Determine the (x, y) coordinate at the center of the cell enclosing the given text.  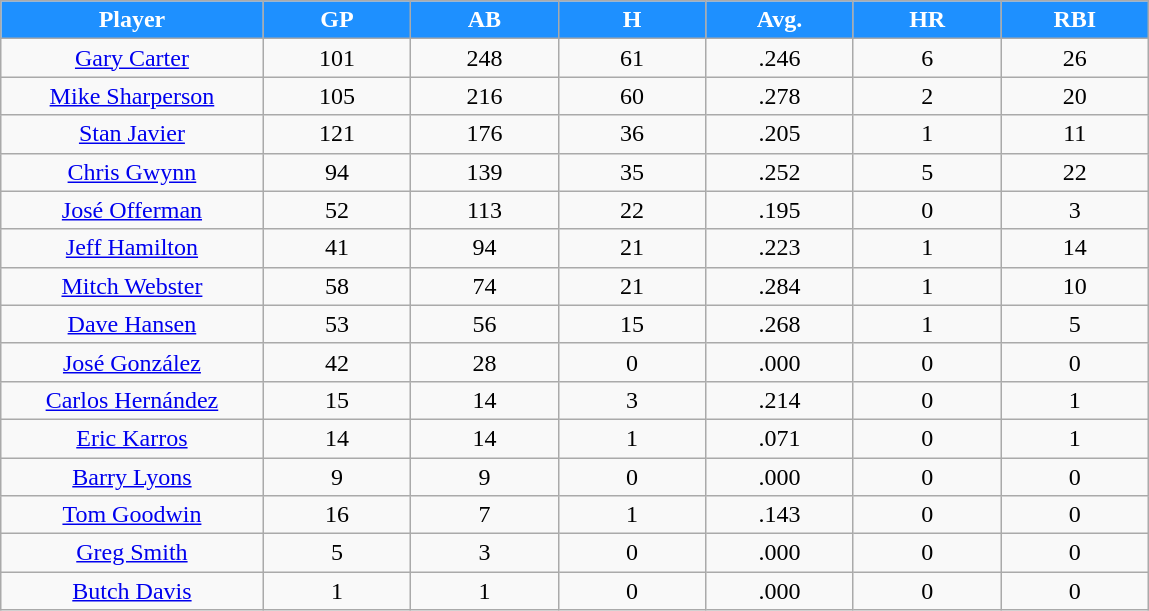
20 (1075, 96)
41 (337, 248)
Stan Javier (132, 134)
AB (485, 20)
Dave Hansen (132, 324)
GP (337, 20)
Avg. (780, 20)
56 (485, 324)
6 (927, 58)
José González (132, 362)
Butch Davis (132, 591)
35 (632, 172)
.143 (780, 515)
.071 (780, 438)
248 (485, 58)
16 (337, 515)
176 (485, 134)
Gary Carter (132, 58)
7 (485, 515)
26 (1075, 58)
.223 (780, 248)
José Offerman (132, 210)
74 (485, 286)
.284 (780, 286)
.268 (780, 324)
113 (485, 210)
28 (485, 362)
Carlos Hernández (132, 400)
216 (485, 96)
Barry Lyons (132, 477)
.205 (780, 134)
Chris Gwynn (132, 172)
.278 (780, 96)
121 (337, 134)
42 (337, 362)
H (632, 20)
Player (132, 20)
HR (927, 20)
2 (927, 96)
53 (337, 324)
Tom Goodwin (132, 515)
61 (632, 58)
Mitch Webster (132, 286)
.214 (780, 400)
139 (485, 172)
36 (632, 134)
Jeff Hamilton (132, 248)
60 (632, 96)
105 (337, 96)
Greg Smith (132, 553)
10 (1075, 286)
RBI (1075, 20)
52 (337, 210)
.195 (780, 210)
.246 (780, 58)
Mike Sharperson (132, 96)
58 (337, 286)
Eric Karros (132, 438)
101 (337, 58)
11 (1075, 134)
.252 (780, 172)
